Detect which cell encompasses the target text, then output its (X, Y) center coordinate. 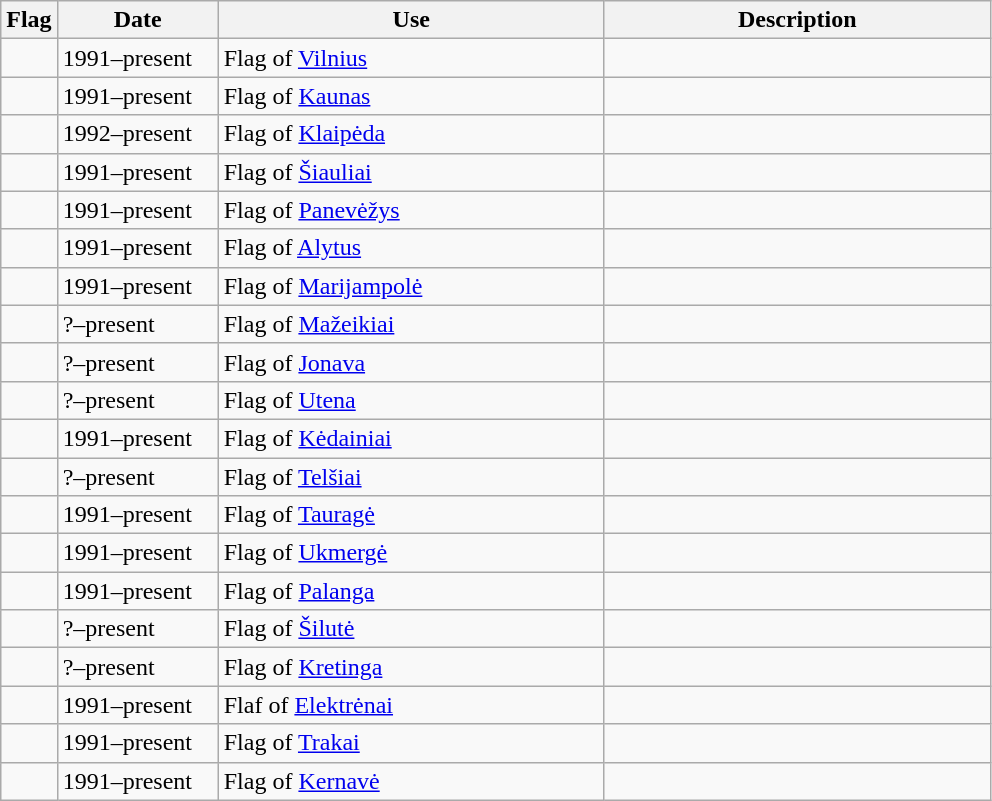
Flag of Klaipėda (411, 134)
Flag of Palanga (411, 591)
Flag of Utena (411, 400)
Use (411, 20)
Flag of Mažeikiai (411, 324)
Flag of Tauragė (411, 515)
Flag of Kernavė (411, 781)
Flag of Ukmergė (411, 553)
Flag of Šiauliai (411, 172)
Flag of Telšiai (411, 477)
Flag of Trakai (411, 743)
Flag of Alytus (411, 248)
Flaf of Elektrėnai (411, 705)
1992–present (138, 134)
Flag (29, 20)
Flag of Kretinga (411, 667)
Flag of Vilnius (411, 58)
Flag of Marijampolė (411, 286)
Flag of Kėdainiai (411, 438)
Flag of Kaunas (411, 96)
Date (138, 20)
Flag of Jonava (411, 362)
Description (797, 20)
Flag of Šilutė (411, 629)
Flag of Panevėžys (411, 210)
